Search for the cell housing the specified text and yield its [X, Y] center coordinate. 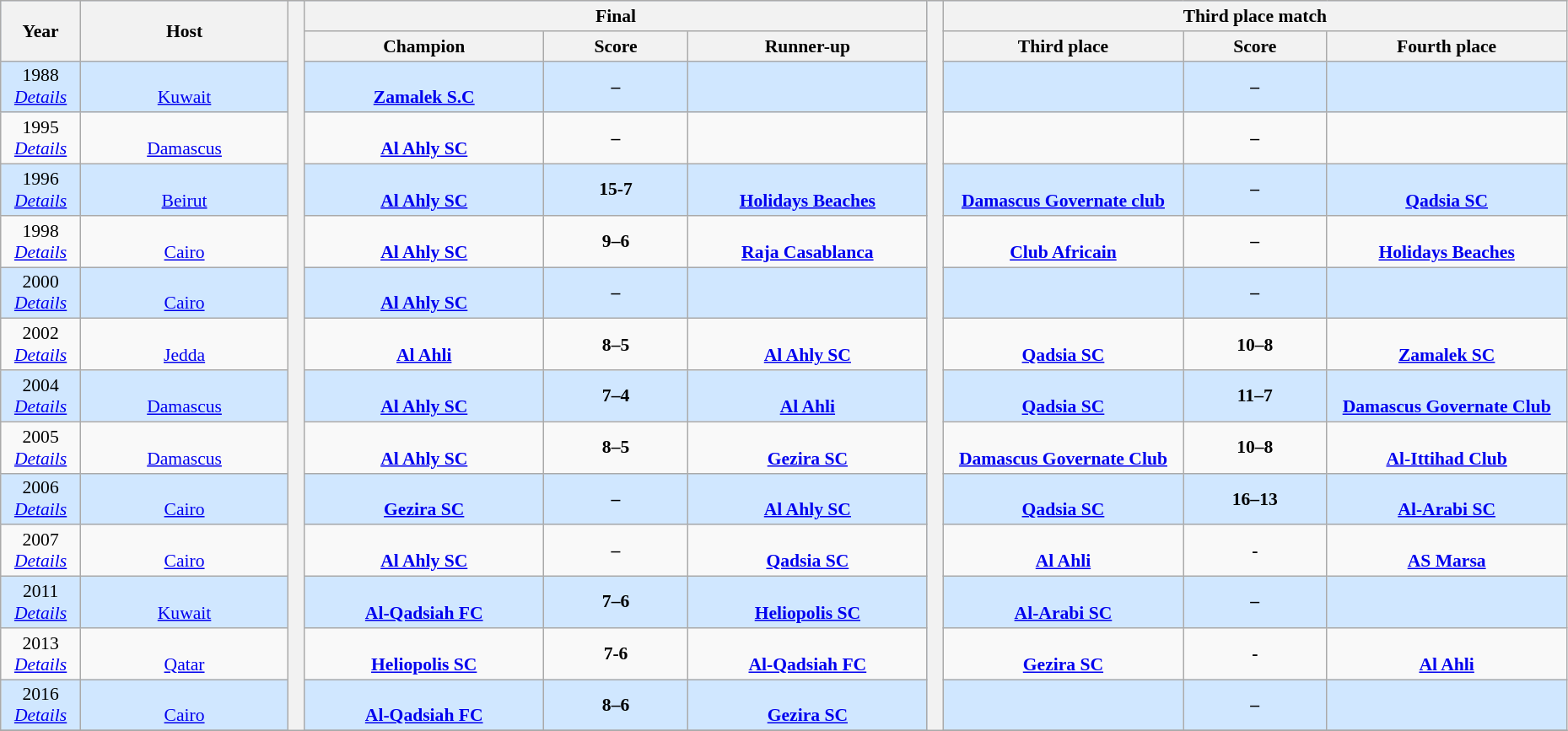
2005Details [40, 447]
Runner-up [807, 46]
1988Details [40, 86]
Club Africain [1063, 241]
Raja Casablanca [807, 241]
Jedda [184, 344]
Final [616, 16]
16–13 [1255, 499]
Beirut [184, 191]
1996Details [40, 191]
Zamalek S.C [424, 86]
2011Details [40, 602]
1998Details [40, 241]
15-7 [616, 191]
AS Marsa [1447, 551]
Al-Ittihad Club [1447, 447]
Host [184, 30]
Third place match [1255, 16]
Zamalek SC [1447, 344]
Champion [424, 46]
7-6 [616, 654]
2004Details [40, 396]
2013Details [40, 654]
11–7 [1255, 396]
8–6 [616, 705]
2007Details [40, 551]
2000Details [40, 293]
2016Details [40, 705]
Qatar [184, 654]
2002Details [40, 344]
Fourth place [1447, 46]
Year [40, 30]
1995Details [40, 138]
Third place [1063, 46]
Damascus Governate club [1063, 191]
9–6 [616, 241]
7–4 [616, 396]
2006Details [40, 499]
7–6 [616, 602]
